Detect which cell encompasses the target text, then output its (X, Y) center coordinate. 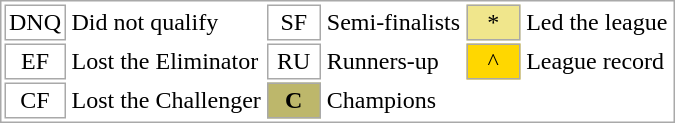
* (493, 22)
Led the league (596, 22)
League record (596, 62)
Runners-up (394, 62)
Lost the Challenger (166, 100)
CF (34, 100)
SF (294, 22)
^ (493, 62)
DNQ (34, 22)
Semi-finalists (394, 22)
Lost the Eliminator (166, 62)
C (294, 100)
EF (34, 62)
Did not qualify (166, 22)
Champions (394, 100)
RU (294, 62)
